Capture the cell that displays the provided text and extract its (X, Y) central coordinate. 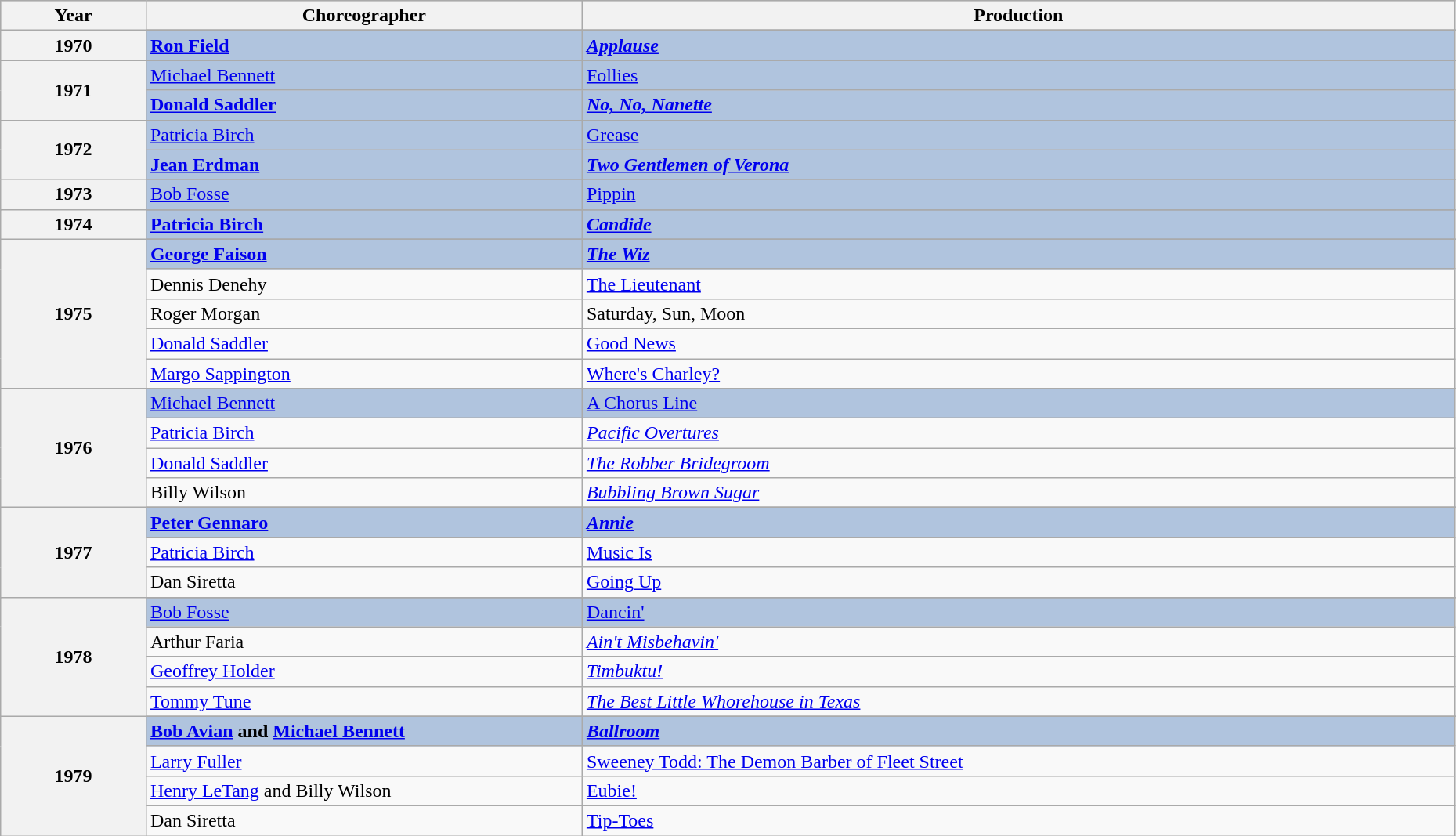
1979 (74, 776)
Timbuktu! (1018, 671)
Annie (1018, 523)
Pacific Overtures (1018, 433)
George Faison (363, 254)
Bubbling Brown Sugar (1018, 493)
1975 (74, 313)
Tommy Tune (363, 701)
Margo Sappington (363, 374)
Where's Charley? (1018, 374)
Ballroom (1018, 731)
Roger Morgan (363, 313)
Music Is (1018, 552)
Saturday, Sun, Moon (1018, 313)
Pippin (1018, 194)
Applause (1018, 45)
The Wiz (1018, 254)
Geoffrey Holder (363, 671)
Two Gentlemen of Verona (1018, 165)
Tip-Toes (1018, 820)
Ain't Misbehavin' (1018, 642)
The Lieutenant (1018, 284)
Peter Gennaro (363, 523)
1976 (74, 448)
Candide (1018, 224)
Dennis Denehy (363, 284)
Choreographer (363, 16)
Billy Wilson (363, 493)
1972 (74, 150)
Sweeney Todd: The Demon Barber of Fleet Street (1018, 761)
A Chorus Line (1018, 404)
1973 (74, 194)
Henry LeTang and Billy Wilson (363, 791)
Ron Field (363, 45)
Arthur Faria (363, 642)
Grease (1018, 135)
Bob Avian and Michael Bennett (363, 731)
Follies (1018, 75)
1971 (74, 90)
1970 (74, 45)
Going Up (1018, 582)
Larry Fuller (363, 761)
Year (74, 16)
Jean Erdman (363, 165)
The Robber Bridegroom (1018, 463)
No, No, Nanette (1018, 105)
Good News (1018, 343)
The Best Little Whorehouse in Texas (1018, 701)
1977 (74, 552)
Eubie! (1018, 791)
1974 (74, 224)
1978 (74, 657)
Production (1018, 16)
Dancin' (1018, 612)
